Provide the (X, Y) coordinate of the cell's center where the given text is located.  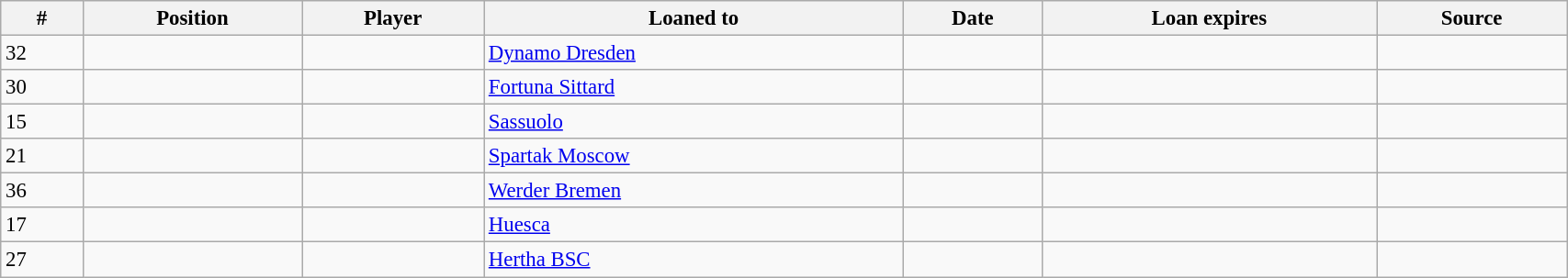
Fortuna Sittard (694, 87)
30 (42, 87)
15 (42, 122)
21 (42, 156)
32 (42, 53)
Date (973, 18)
Huesca (694, 225)
Spartak Moscow (694, 156)
Loan expires (1209, 18)
Source (1472, 18)
Dynamo Dresden (694, 53)
Werder Bremen (694, 191)
Sassuolo (694, 122)
Position (193, 18)
Hertha BSC (694, 260)
17 (42, 225)
Player (393, 18)
# (42, 18)
Loaned to (694, 18)
27 (42, 260)
36 (42, 191)
